Scan for the cell matching the given text and deliver its (X, Y) coordinate at center. 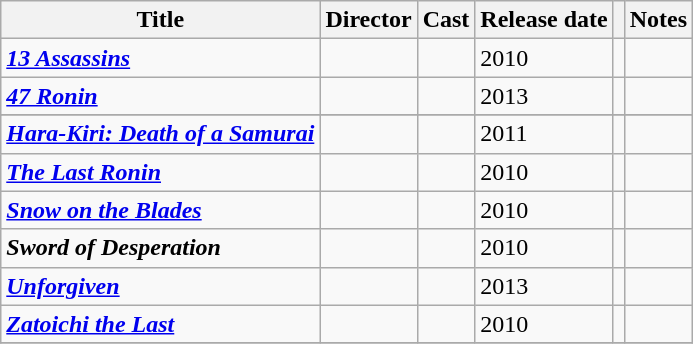
Cast (446, 20)
Snow on the Blades (160, 210)
Unforgiven (160, 286)
The Last Ronin (160, 172)
Title (160, 20)
Notes (658, 20)
Zatoichi the Last (160, 324)
Director (368, 20)
47 Ronin (160, 96)
Release date (544, 20)
Sword of Desperation (160, 248)
2011 (544, 134)
13 Assassins (160, 58)
Hara-Kiri: Death of a Samurai (160, 134)
